Scan for the cell matching the given text and deliver its [X, Y] coordinate at center. 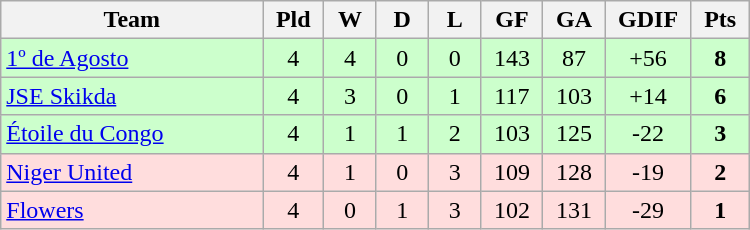
Étoile du Congo [132, 134]
8 [720, 58]
GA [574, 20]
Team [132, 20]
W [350, 20]
109 [512, 172]
GDIF [648, 20]
D [402, 20]
+14 [648, 96]
Flowers [132, 210]
GF [512, 20]
117 [512, 96]
+56 [648, 58]
143 [512, 58]
125 [574, 134]
Pld [294, 20]
102 [512, 210]
1º de Agosto [132, 58]
-22 [648, 134]
-19 [648, 172]
L [454, 20]
6 [720, 96]
-29 [648, 210]
128 [574, 172]
Niger United [132, 172]
JSE Skikda [132, 96]
131 [574, 210]
87 [574, 58]
Pts [720, 20]
